Identify which cell holds the provided text, then report its (x, y) central coordinate. 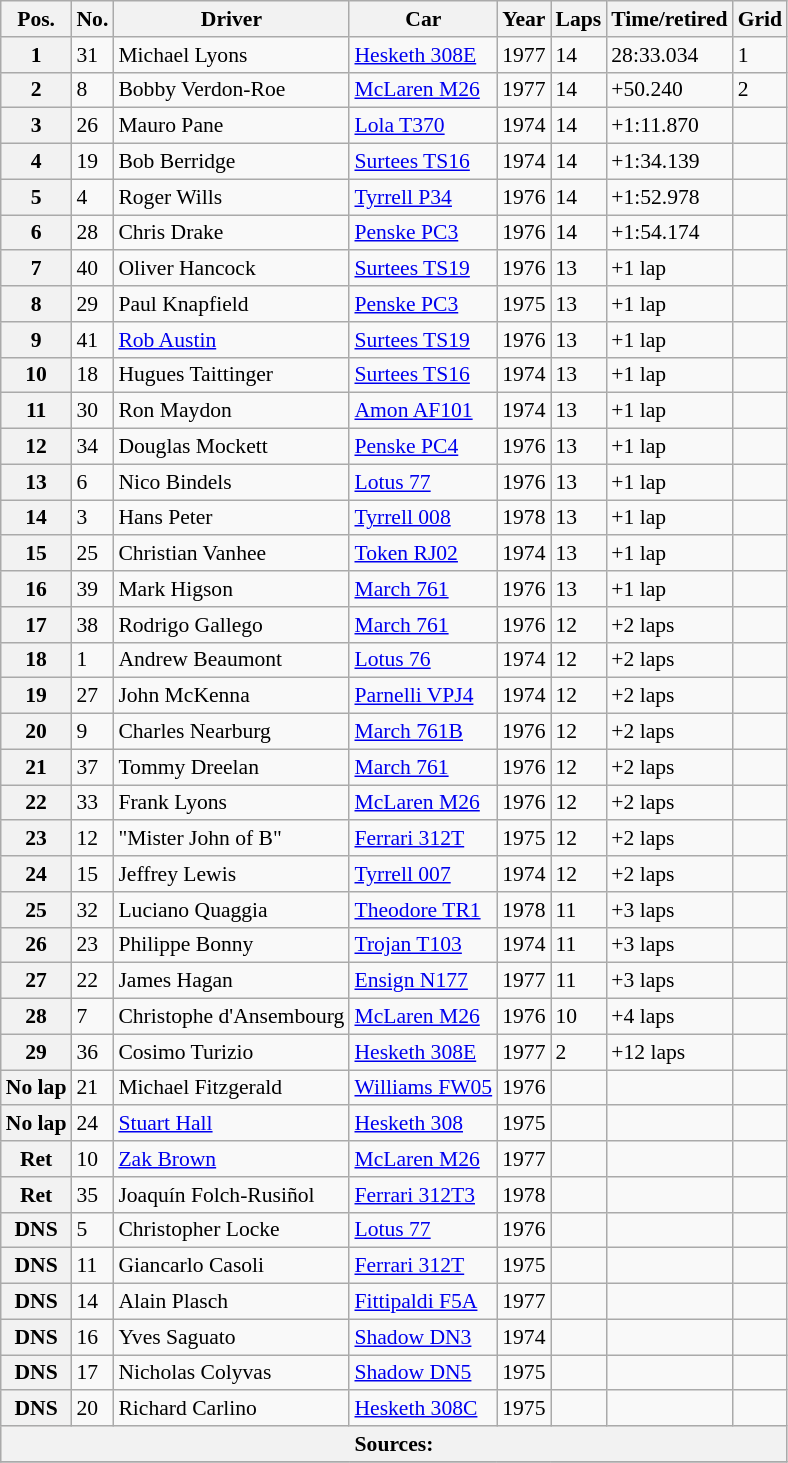
Tyrrell 008 (423, 518)
Hans Peter (231, 518)
38 (92, 625)
Philippe Bonny (231, 945)
Douglas Mockett (231, 447)
Williams FW05 (423, 1088)
Parnelli VPJ4 (423, 696)
Zak Brown (231, 1159)
37 (92, 767)
Roger Wills (231, 197)
Token RJ02 (423, 554)
Andrew Beaumont (231, 660)
Rob Austin (231, 340)
34 (92, 447)
Pos. (36, 19)
Jeffrey Lewis (231, 874)
Charles Nearburg (231, 732)
James Hagan (231, 981)
Tommy Dreelan (231, 767)
Oliver Hancock (231, 269)
Year (524, 19)
Lotus 76 (423, 660)
Hesketh 308C (423, 1409)
Ron Maydon (231, 411)
41 (92, 340)
Mark Higson (231, 589)
40 (92, 269)
+50.240 (669, 90)
Nicholas Colyvas (231, 1373)
33 (92, 803)
Penske PC4 (423, 447)
Shadow DN5 (423, 1373)
Yves Saguato (231, 1337)
Bobby Verdon-Roe (231, 90)
Paul Knapfield (231, 304)
Michael Fitzgerald (231, 1088)
+12 laps (669, 1052)
Chris Drake (231, 233)
Fittipaldi F5A (423, 1302)
Lola T370 (423, 126)
Christian Vanhee (231, 554)
Alain Plasch (231, 1302)
John McKenna (231, 696)
35 (92, 1195)
Hugues Taittinger (231, 375)
Frank Lyons (231, 803)
Theodore TR1 (423, 910)
39 (92, 589)
Tyrrell P34 (423, 197)
32 (92, 910)
28:33.034 (669, 55)
Richard Carlino (231, 1409)
Christopher Locke (231, 1230)
Grid (760, 19)
Amon AF101 (423, 411)
+1:11.870 (669, 126)
+1:34.139 (669, 162)
Cosimo Turizio (231, 1052)
Rodrigo Gallego (231, 625)
Car (423, 19)
"Mister John of B" (231, 839)
Tyrrell 007 (423, 874)
Giancarlo Casoli (231, 1266)
Bob Berridge (231, 162)
Ferrari 312T3 (423, 1195)
+4 laps (669, 1017)
Sources: (394, 1444)
Laps (578, 19)
Luciano Quaggia (231, 910)
Joaquín Folch-Rusiñol (231, 1195)
No. (92, 19)
Nico Bindels (231, 482)
Ensign N177 (423, 981)
Trojan T103 (423, 945)
Hesketh 308 (423, 1124)
+1:52.978 (669, 197)
31 (92, 55)
Stuart Hall (231, 1124)
+1:54.174 (669, 233)
30 (92, 411)
Time/retired (669, 19)
March 761B (423, 732)
Christophe d'Ansembourg (231, 1017)
Michael Lyons (231, 55)
Shadow DN3 (423, 1337)
Mauro Pane (231, 126)
36 (92, 1052)
Driver (231, 19)
